Return (X, Y) of the center of cell containing provided text 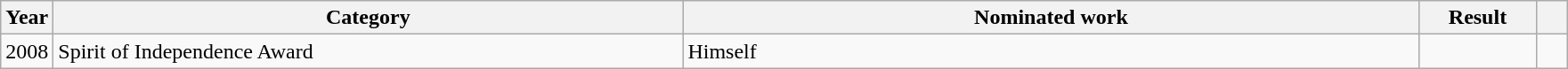
Result (1478, 18)
Nominated work (1051, 18)
2008 (27, 51)
Spirit of Independence Award (369, 51)
Category (369, 18)
Year (27, 18)
Himself (1051, 51)
